Identify which cell holds the provided text, then report its (x, y) central coordinate. 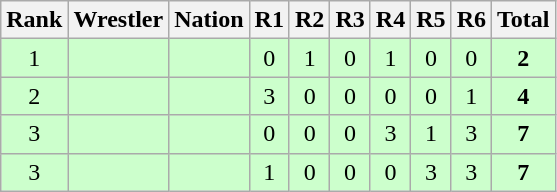
4 (524, 96)
R6 (471, 20)
R1 (269, 20)
R5 (431, 20)
R3 (350, 20)
R2 (309, 20)
Total (524, 20)
Wrestler (118, 20)
Rank (34, 20)
Nation (209, 20)
R4 (390, 20)
